Identify which cell holds the provided text, then report its (X, Y) central coordinate. 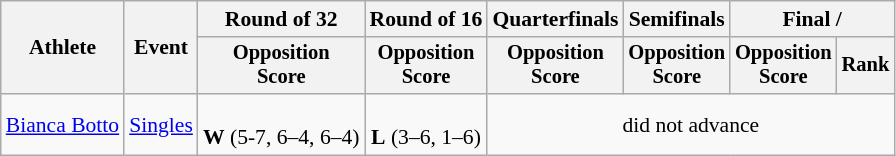
Quarterfinals (555, 19)
Event (161, 48)
Round of 16 (426, 19)
W (5-7, 6–4, 6–4) (282, 124)
Singles (161, 124)
Final / (812, 19)
L (3–6, 1–6) (426, 124)
did not advance (690, 124)
Bianca Botto (62, 124)
Round of 32 (282, 19)
Semifinals (676, 19)
Rank (866, 66)
Athlete (62, 48)
